Scan for the cell matching the given text and deliver its (x, y) coordinate at center. 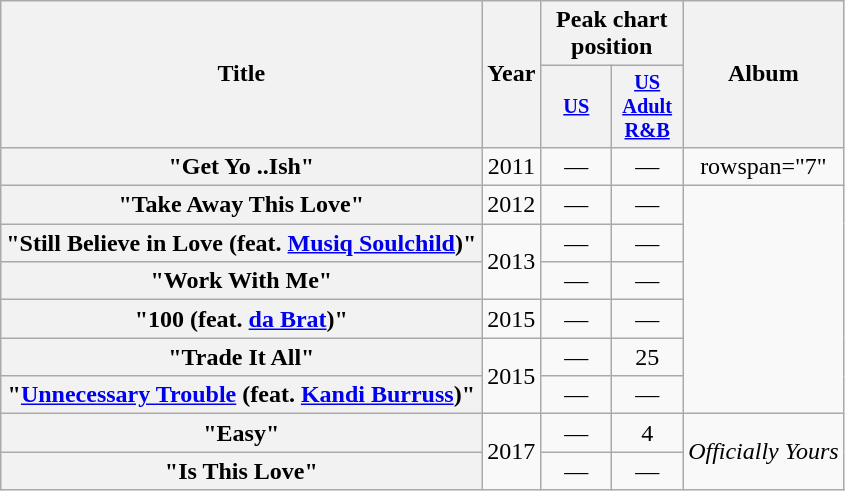
Title (242, 74)
"Still Believe in Love (feat. Musiq Soulchild)" (242, 243)
25 (648, 357)
"Trade It All" (242, 357)
2011 (512, 166)
Year (512, 74)
2017 (512, 452)
Officially Yours (764, 452)
2012 (512, 205)
Peak chart position (612, 34)
rowspan="7" (764, 166)
4 (648, 433)
US Adult R&B (648, 107)
"Take Away This Love" (242, 205)
"Unnecessary Trouble (feat. Kandi Burruss)" (242, 395)
US (576, 107)
"100 (feat. da Brat)" (242, 319)
2013 (512, 262)
Album (764, 74)
"Work With Me" (242, 281)
"Easy" (242, 433)
"Get Yo ..Ish" (242, 166)
"Is This Love" (242, 471)
